Return [x, y] of the center of cell containing provided text 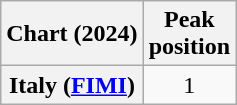
Italy (FIMI) [72, 85]
Chart (2024) [72, 34]
1 [189, 85]
Peakposition [189, 34]
